Extract the (X, Y) coordinate from the center of the cell holding the provided text.  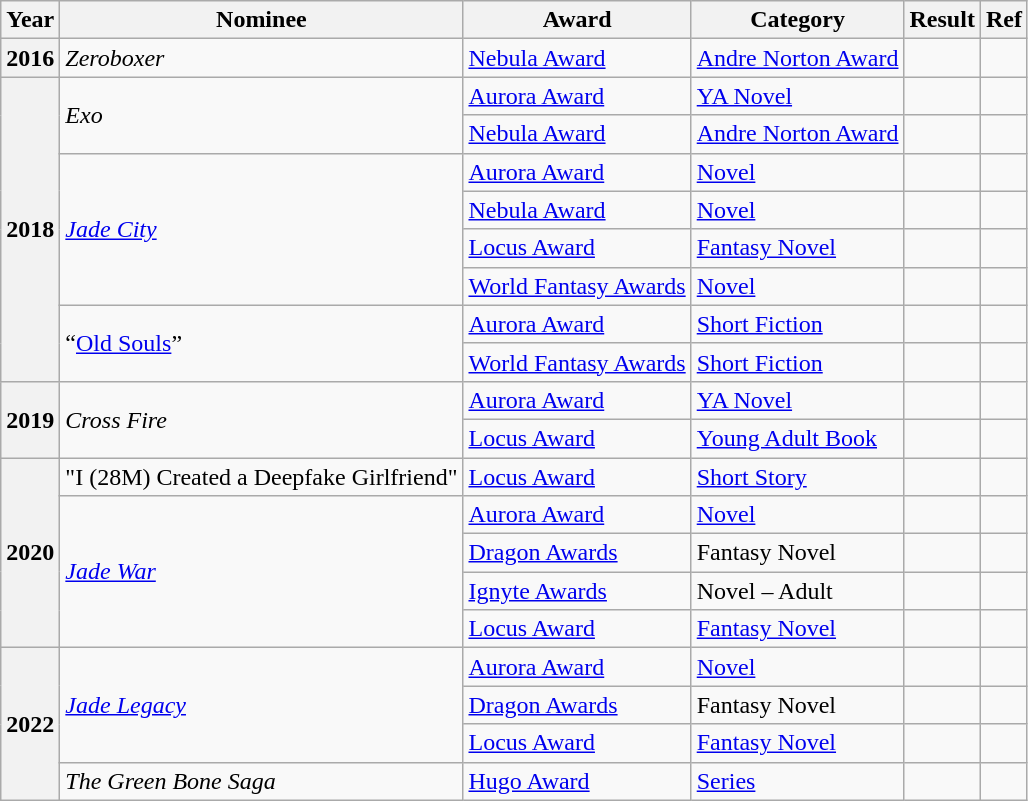
Award (577, 20)
Ignyte Awards (577, 591)
"I (28M) Created a Deepfake Girlfriend" (262, 477)
Cross Fire (262, 419)
Series (798, 781)
Jade Legacy (262, 705)
“Old Souls” (262, 343)
Short Story (798, 477)
2022 (30, 724)
2018 (30, 229)
The Green Bone Saga (262, 781)
Exo (262, 115)
Nominee (262, 20)
2020 (30, 553)
Year (30, 20)
Jade City (262, 229)
Novel – Adult (798, 591)
Jade War (262, 572)
Ref (1004, 20)
Hugo Award (577, 781)
2019 (30, 419)
Young Adult Book (798, 438)
Result (942, 20)
Category (798, 20)
Zeroboxer (262, 58)
2016 (30, 58)
